Scan for the cell matching the given text and deliver its [x, y] coordinate at center. 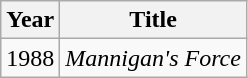
Year [30, 20]
Mannigan's Force [154, 58]
Title [154, 20]
1988 [30, 58]
